From the cell containing the given text, extract its center point as (X, Y) coordinate. 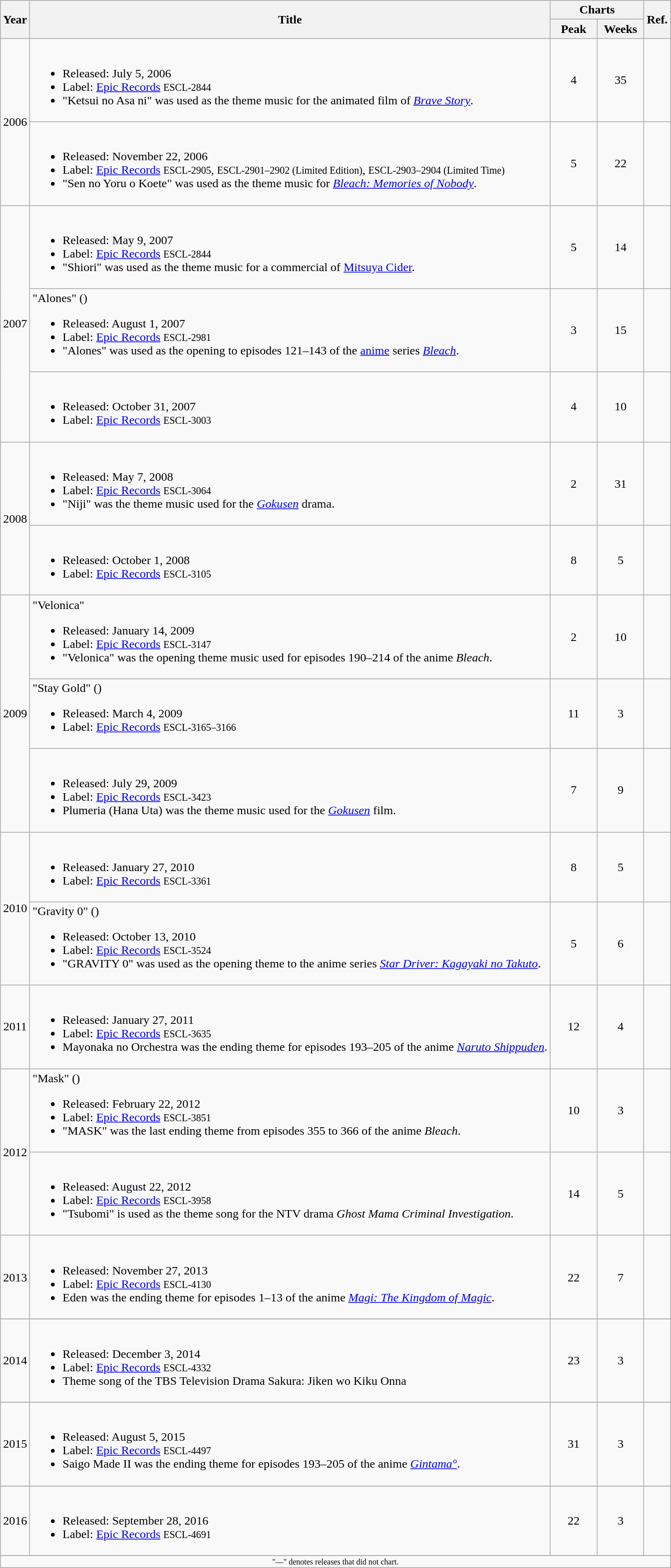
Released: October 31, 2007Label: Epic Records ESCL-3003 (290, 407)
Title (290, 19)
2009 (15, 713)
Released: September 28, 2016Label: Epic Records ESCL-4691 (290, 1521)
2015 (15, 1444)
Released: August 22, 2012Label: Epic Records ESCL-3958"Tsubomi" is used as the theme song for the NTV drama Ghost Mama Criminal Investigation. (290, 1194)
Released: December 3, 2014Label: Epic Records ESCL-4332Theme song of the TBS Television Drama Sakura: Jiken wo Kiku Onna (290, 1361)
9 (621, 790)
Released: October 1, 2008Label: Epic Records ESCL-3105 (290, 560)
Released: January 27, 2011Label: Epic Records ESCL-3635Mayonaka no Orchestra was the ending theme for episodes 193–205 of the anime Naruto Shippuden. (290, 1027)
"Stay Gold" ()Released: March 4, 2009Label: Epic Records ESCL-3165–3166 (290, 713)
2007 (15, 323)
"Alones" ()Released: August 1, 2007Label: Epic Records ESCL-2981"Alones" was used as the opening to episodes 121–143 of the anime series Bleach. (290, 330)
"Mask" ()Released: February 22, 2012Label: Epic Records ESCL-3851"MASK" was the last ending theme from episodes 355 to 366 of the anime Bleach. (290, 1110)
2014 (15, 1361)
2010 (15, 909)
Released: August 5, 2015Label: Epic Records ESCL-4497Saigo Made II was the ending theme for episodes 193–205 of the anime Gintama°. (290, 1444)
Year (15, 19)
2013 (15, 1277)
Released: November 27, 2013Label: Epic Records ESCL-4130Eden was the ending theme for episodes 1–13 of the anime Magi: The Kingdom of Magic. (290, 1277)
2006 (15, 122)
2016 (15, 1521)
Peak (574, 29)
35 (621, 80)
Weeks (621, 29)
11 (574, 713)
"—" denotes releases that did not chart. (335, 1562)
Released: May 9, 2007Label: Epic Records ESCL-2844"Shiori" was used as the theme music for a commercial of Mitsuya Cider. (290, 247)
Released: May 7, 2008Label: Epic Records ESCL-3064"Niji" was the theme music used for the Gokusen drama. (290, 483)
2008 (15, 518)
Released: January 27, 2010Label: Epic Records ESCL-3361 (290, 867)
2012 (15, 1152)
Released: July 29, 2009Label: Epic Records ESCL-3423Plumeria (Hana Uta) was the theme music used for the Gokusen film. (290, 790)
12 (574, 1027)
Ref. (657, 19)
23 (574, 1361)
2011 (15, 1027)
Charts (597, 10)
6 (621, 943)
Released: July 5, 2006Label: Epic Records ESCL-2844"Ketsui no Asa ni" was used as the theme music for the animated film of Brave Story. (290, 80)
15 (621, 330)
